Return (x, y) of the center of cell containing provided text 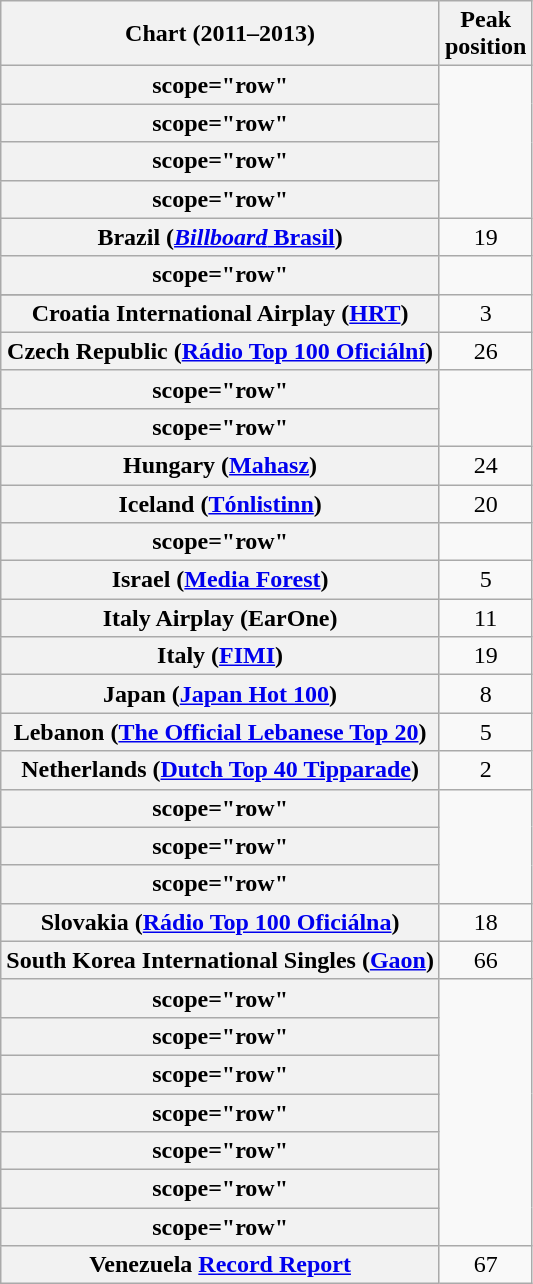
24 (485, 465)
2 (485, 770)
Iceland (Tónlistinn) (220, 503)
18 (485, 922)
South Korea International Singles (Gaon) (220, 960)
67 (485, 1265)
Netherlands (Dutch Top 40 Tipparade) (220, 770)
Brazil (Billboard Brasil) (220, 237)
Italy Airplay (EarOne) (220, 618)
Peakposition (485, 34)
8 (485, 694)
20 (485, 503)
Lebanon (The Official Lebanese Top 20) (220, 732)
3 (485, 313)
Slovakia (Rádio Top 100 Oficiálna) (220, 922)
26 (485, 351)
Japan (Japan Hot 100) (220, 694)
Israel (Media Forest) (220, 580)
Croatia International Airplay (HRT) (220, 313)
Venezuela Record Report (220, 1265)
11 (485, 618)
Hungary (Mahasz) (220, 465)
66 (485, 960)
Czech Republic (Rádio Top 100 Oficiální) (220, 351)
Chart (2011–2013) (220, 34)
Italy (FIMI) (220, 656)
